Extract the [x, y] coordinate from the center of the cell holding the provided text.  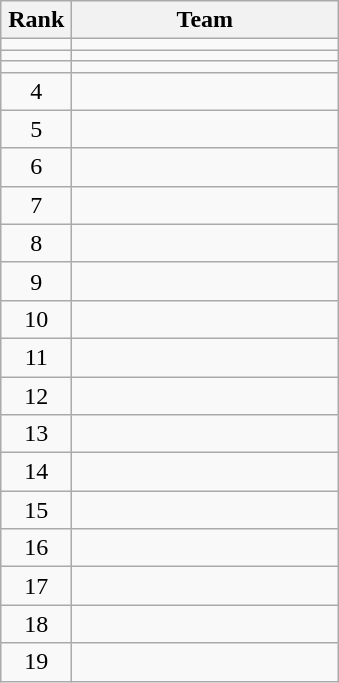
5 [36, 129]
Rank [36, 20]
7 [36, 205]
4 [36, 91]
10 [36, 319]
8 [36, 243]
19 [36, 662]
17 [36, 586]
18 [36, 624]
Team [205, 20]
16 [36, 548]
6 [36, 167]
9 [36, 281]
11 [36, 357]
13 [36, 434]
15 [36, 510]
12 [36, 395]
14 [36, 472]
